Provide the [x, y] coordinate of the cell's center where the given text is located.  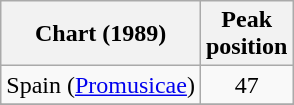
Chart (1989) [101, 34]
Peakposition [246, 34]
Spain (Promusicae) [101, 85]
47 [246, 85]
